Pinpoint the cell where the given text exists, returning its (x, y) midpoint coordinate. 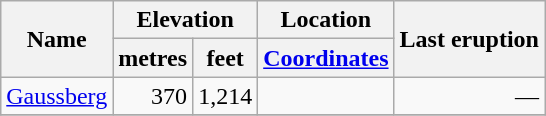
— (469, 96)
feet (226, 58)
Name (57, 39)
Elevation (186, 20)
Last eruption (469, 39)
Gaussberg (57, 96)
370 (153, 96)
metres (153, 58)
1,214 (226, 96)
Location (326, 20)
Coordinates (326, 58)
